Locate the cell with the specified text and output its [x, y] center coordinate. 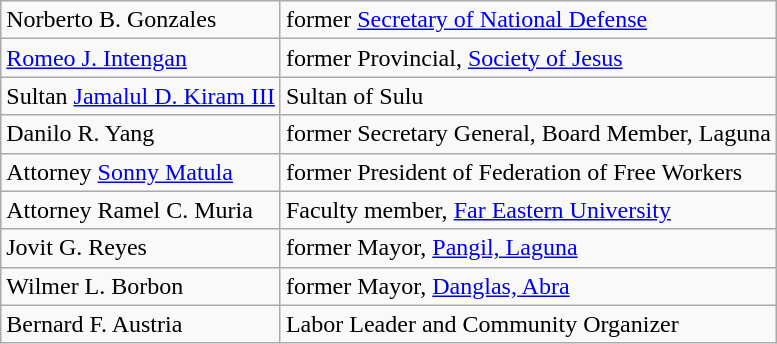
Sultan of Sulu [528, 96]
Labor Leader and Community Organizer [528, 324]
Attorney Sonny Matula [141, 172]
Norberto B. Gonzales [141, 20]
former Provincial, Society of Jesus [528, 58]
former Secretary General, Board Member, Laguna [528, 134]
former Secretary of National Defense [528, 20]
Faculty member, Far Eastern University [528, 210]
Romeo J. Intengan [141, 58]
Bernard F. Austria [141, 324]
Wilmer L. Borbon [141, 286]
Attorney Ramel C. Muria [141, 210]
Sultan Jamalul D. Kiram III [141, 96]
former Mayor, Danglas, Abra [528, 286]
Danilo R. Yang [141, 134]
former President of Federation of Free Workers [528, 172]
Jovit G. Reyes [141, 248]
former Mayor, Pangil, Laguna [528, 248]
